Identify which cell holds the provided text, then report its [X, Y] central coordinate. 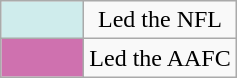
Led the AAFC [160, 58]
Led the NFL [160, 20]
